For the text-containing cell, return its midpoint in [X, Y] coordinate format. 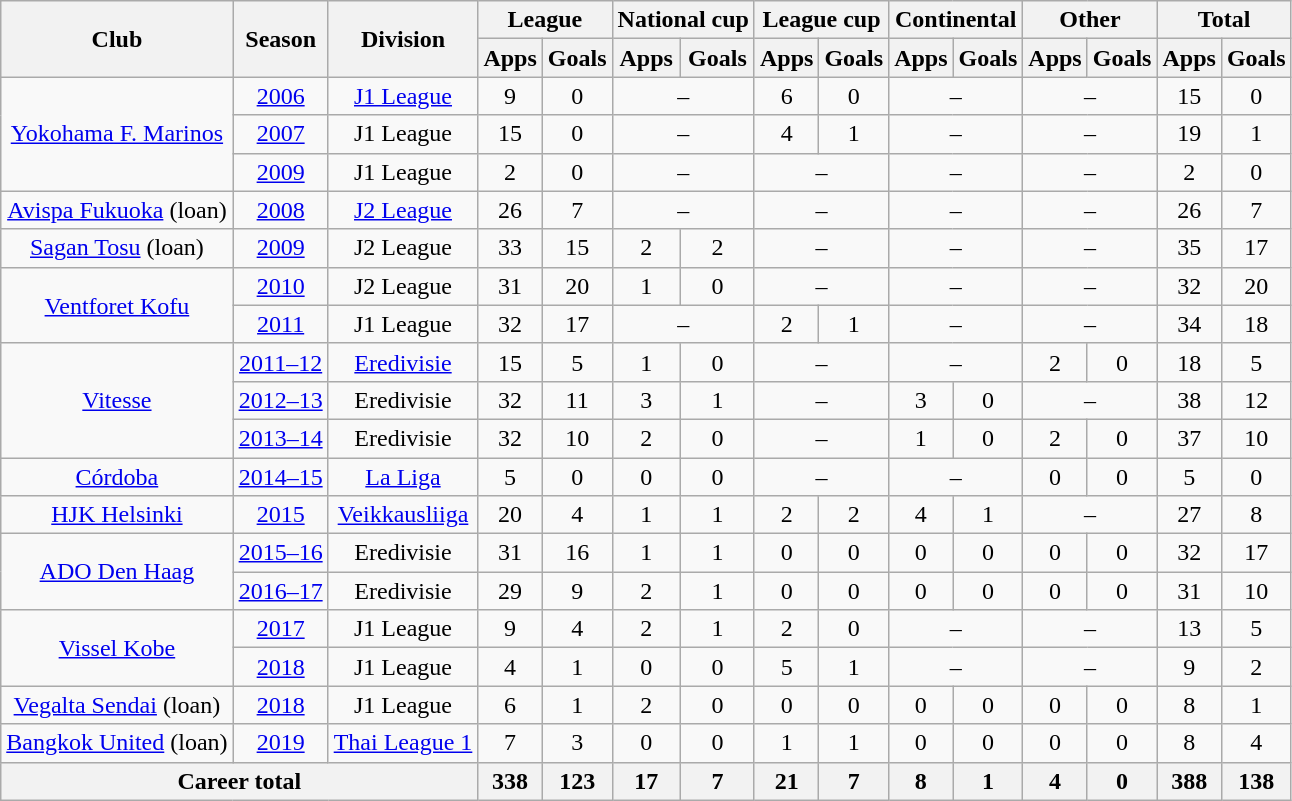
338 [510, 781]
Bangkok United (loan) [117, 743]
11 [577, 400]
Division [403, 39]
19 [1189, 134]
37 [1189, 438]
2015 [280, 515]
Córdoba [117, 477]
2007 [280, 134]
Avispa Fukuoka (loan) [117, 210]
123 [577, 781]
2008 [280, 210]
2013–14 [280, 438]
2011–12 [280, 362]
League [545, 20]
La Liga [403, 477]
Season [280, 39]
33 [510, 248]
27 [1189, 515]
16 [577, 553]
13 [1189, 629]
38 [1189, 400]
Yokohama F. Marinos [117, 134]
12 [1256, 400]
Veikkausliiga [403, 515]
Ventforet Kofu [117, 305]
Career total [240, 781]
2014–15 [280, 477]
388 [1189, 781]
Thai League 1 [403, 743]
Total [1224, 20]
Vegalta Sendai (loan) [117, 705]
Sagan Tosu (loan) [117, 248]
Vitesse [117, 400]
35 [1189, 248]
29 [510, 591]
2006 [280, 96]
138 [1256, 781]
2017 [280, 629]
2016–17 [280, 591]
2019 [280, 743]
Club [117, 39]
ADO Den Haag [117, 572]
21 [786, 781]
HJK Helsinki [117, 515]
Other [1090, 20]
2011 [280, 324]
34 [1189, 324]
2010 [280, 286]
2015–16 [280, 553]
Vissel Kobe [117, 648]
League cup [821, 20]
National cup [683, 20]
2012–13 [280, 400]
Continental [956, 20]
